Search for the cell housing the specified text and yield its (x, y) center coordinate. 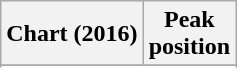
Peakposition (189, 34)
Chart (2016) (72, 34)
